For the text-containing cell, return its midpoint in (X, Y) coordinate format. 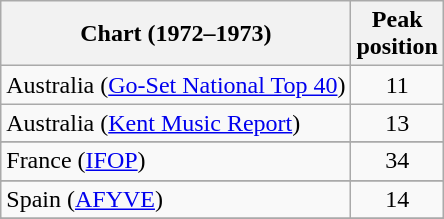
13 (397, 123)
Spain (AFYVE) (176, 199)
France (IFOP) (176, 161)
Chart (1972–1973) (176, 34)
Peakposition (397, 34)
34 (397, 161)
14 (397, 199)
Australia (Kent Music Report) (176, 123)
11 (397, 85)
Australia (Go-Set National Top 40) (176, 85)
